From the cell containing the given text, extract its center point as (x, y) coordinate. 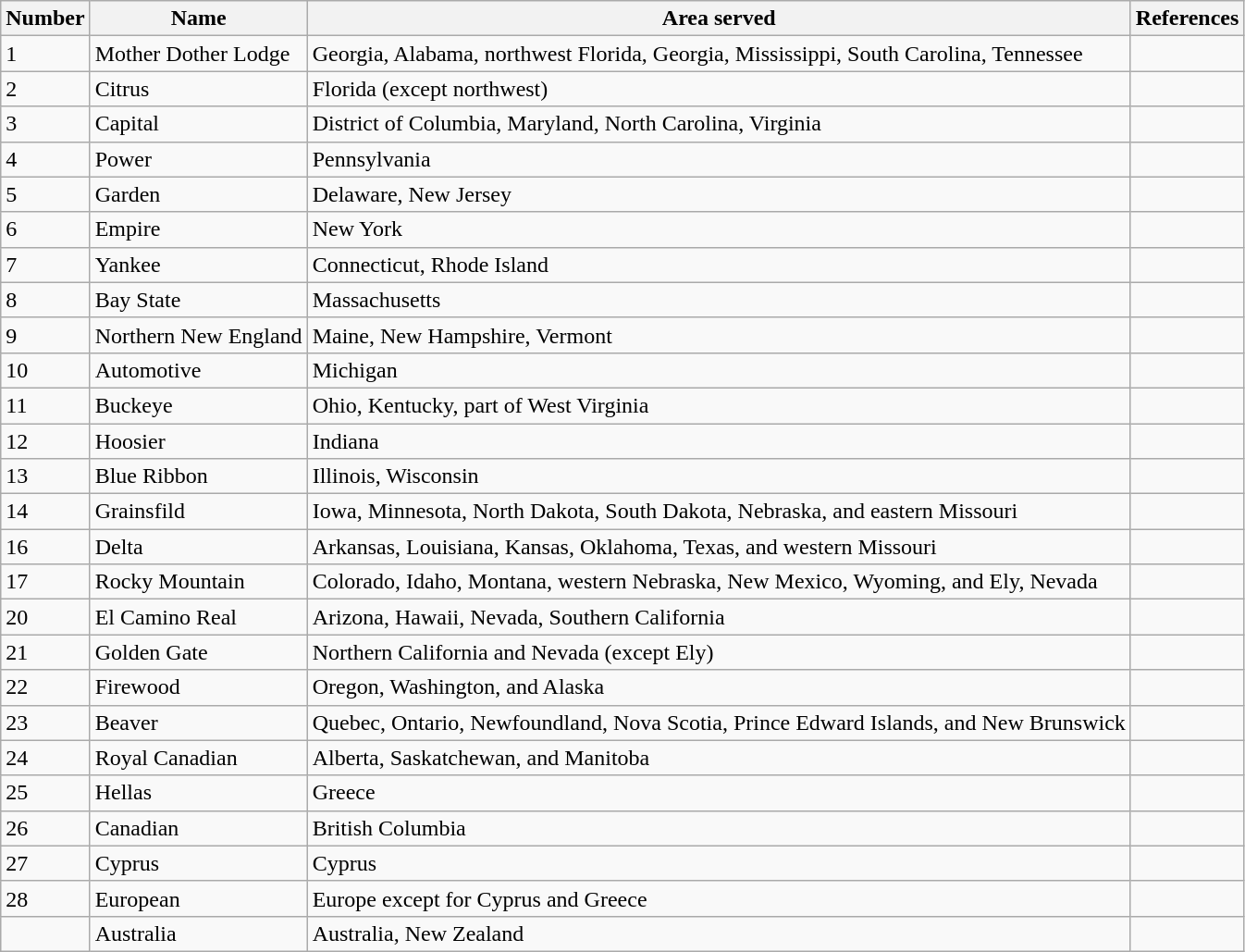
Capital (198, 124)
El Camino Real (198, 617)
14 (45, 512)
7 (45, 265)
Indiana (719, 441)
Firewood (198, 687)
Hoosier (198, 441)
Automotive (198, 370)
11 (45, 405)
Canadian (198, 828)
Oregon, Washington, and Alaska (719, 687)
Pennsylvania (719, 159)
Garden (198, 194)
24 (45, 758)
Northern California and Nevada (except Ely) (719, 652)
Rocky Mountain (198, 582)
Connecticut, Rhode Island (719, 265)
European (198, 898)
Hellas (198, 793)
Georgia, Alabama, northwest Florida, Georgia, Mississippi, South Carolina, Tennessee (719, 54)
17 (45, 582)
Golden Gate (198, 652)
British Columbia (719, 828)
Colorado, Idaho, Montana, western Nebraska, New Mexico, Wyoming, and Ely, Nevada (719, 582)
3 (45, 124)
Citrus (198, 89)
Quebec, Ontario, Newfoundland, Nova Scotia, Prince Edward Islands, and New Brunswick (719, 723)
Michigan (719, 370)
Delta (198, 547)
Number (45, 19)
Power (198, 159)
Arkansas, Louisiana, Kansas, Oklahoma, Texas, and western Missouri (719, 547)
16 (45, 547)
Maine, New Hampshire, Vermont (719, 335)
5 (45, 194)
Northern New England (198, 335)
Name (198, 19)
13 (45, 476)
Florida (except northwest) (719, 89)
12 (45, 441)
Blue Ribbon (198, 476)
22 (45, 687)
26 (45, 828)
25 (45, 793)
28 (45, 898)
Massachusetts (719, 300)
Iowa, Minnesota, North Dakota, South Dakota, Nebraska, and eastern Missouri (719, 512)
Europe except for Cyprus and Greece (719, 898)
Area served (719, 19)
Grainsfild (198, 512)
District of Columbia, Maryland, North Carolina, Virginia (719, 124)
Illinois, Wisconsin (719, 476)
27 (45, 863)
Arizona, Hawaii, Nevada, Southern California (719, 617)
Beaver (198, 723)
Bay State (198, 300)
Alberta, Saskatchewan, and Manitoba (719, 758)
9 (45, 335)
Buckeye (198, 405)
New York (719, 229)
Ohio, Kentucky, part of West Virginia (719, 405)
4 (45, 159)
References (1188, 19)
Mother Dother Lodge (198, 54)
Greece (719, 793)
Delaware, New Jersey (719, 194)
20 (45, 617)
21 (45, 652)
Australia (198, 933)
23 (45, 723)
6 (45, 229)
Yankee (198, 265)
2 (45, 89)
10 (45, 370)
Australia, New Zealand (719, 933)
1 (45, 54)
8 (45, 300)
Empire (198, 229)
Royal Canadian (198, 758)
